Pinpoint the cell where the given text exists, returning its [x, y] midpoint coordinate. 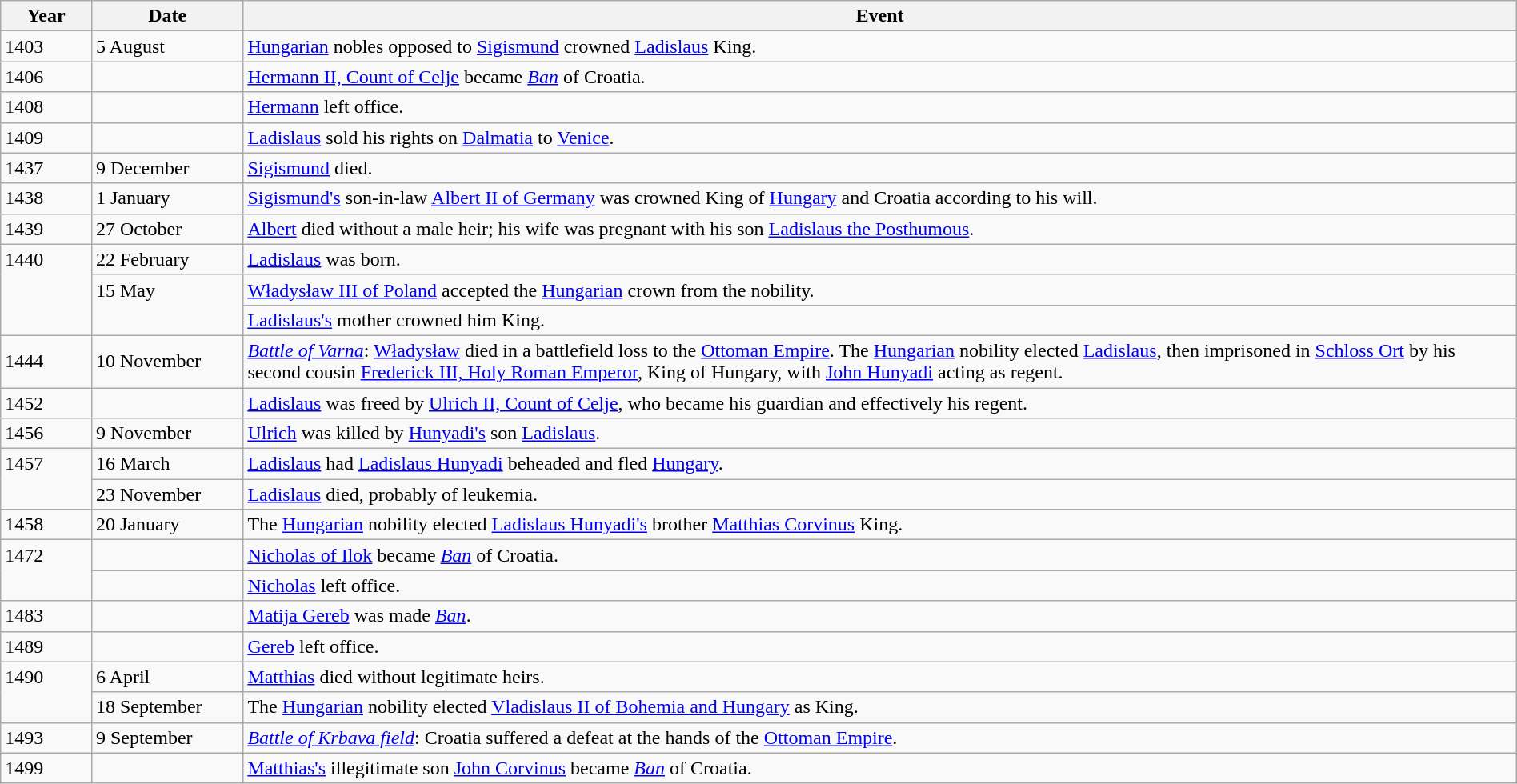
Hermann II, Count of Celje became Ban of Croatia. [880, 77]
Ladislaus was born. [880, 259]
Ulrich was killed by Hunyadi's son Ladislaus. [880, 434]
1439 [46, 229]
1409 [46, 138]
Ladislaus's mother crowned him King. [880, 320]
Ladislaus had Ladislaus Hunyadi beheaded and fled Hungary. [880, 464]
Gereb left office. [880, 646]
Matthias died without legitimate heirs. [880, 677]
Nicholas of Ilok became Ban of Croatia. [880, 555]
1489 [46, 646]
1438 [46, 198]
1499 [46, 768]
22 February [166, 259]
5 August [166, 46]
Event [880, 16]
Hermann left office. [880, 107]
9 September [166, 738]
The Hungarian nobility elected Vladislaus II of Bohemia and Hungary as King. [880, 707]
6 April [166, 677]
Albert died without a male heir; his wife was pregnant with his son Ladislaus the Posthumous. [880, 229]
Matija Gereb was made Ban. [880, 616]
1406 [46, 77]
23 November [166, 494]
1457 [46, 479]
20 January [166, 525]
9 December [166, 168]
1456 [46, 434]
Ladislaus was freed by Ulrich II, Count of Celje, who became his guardian and effectively his regent. [880, 402]
1490 [46, 692]
1458 [46, 525]
1472 [46, 570]
16 March [166, 464]
1452 [46, 402]
10 November [166, 362]
Władysław III of Poland accepted the Hungarian crown from the nobility. [880, 290]
27 October [166, 229]
Nicholas left office. [880, 586]
1403 [46, 46]
Date [166, 16]
1444 [46, 362]
9 November [166, 434]
1483 [46, 616]
Ladislaus died, probably of leukemia. [880, 494]
1437 [46, 168]
1440 [46, 290]
The Hungarian nobility elected Ladislaus Hunyadi's brother Matthias Corvinus King. [880, 525]
Sigismund's son-in-law Albert II of Germany was crowned King of Hungary and Croatia according to his will. [880, 198]
Battle of Krbava field: Croatia suffered a defeat at the hands of the Ottoman Empire. [880, 738]
1493 [46, 738]
1408 [46, 107]
15 May [166, 305]
Ladislaus sold his rights on Dalmatia to Venice. [880, 138]
Year [46, 16]
Hungarian nobles opposed to Sigismund crowned Ladislaus King. [880, 46]
1 January [166, 198]
18 September [166, 707]
Matthias's illegitimate son John Corvinus became Ban of Croatia. [880, 768]
Sigismund died. [880, 168]
